From the cell containing the given text, extract its center point as (X, Y) coordinate. 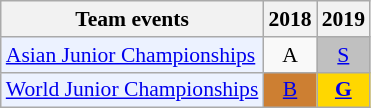
B (290, 90)
Asian Junior Championships (132, 55)
2018 (290, 19)
S (344, 55)
World Junior Championships (132, 90)
2019 (344, 19)
A (290, 55)
G (344, 90)
Team events (132, 19)
